Determine the [X, Y] coordinate at the center of the cell enclosing the given text.  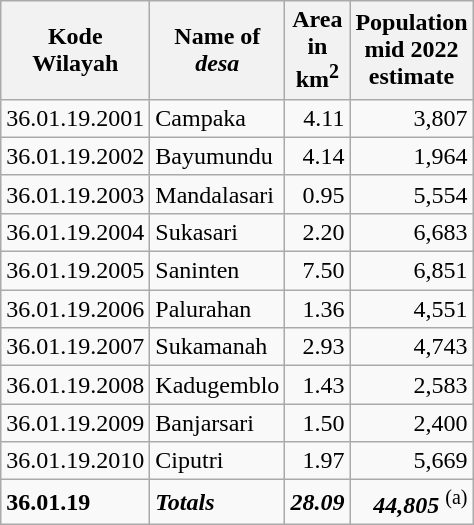
36.01.19.2007 [76, 347]
36.01.19.2004 [76, 232]
2.93 [318, 347]
Palurahan [218, 309]
Kadugemblo [218, 385]
36.01.19.2001 [76, 118]
3,807 [412, 118]
36.01.19.2008 [76, 385]
28.09 [318, 502]
Banjarsari [218, 423]
Mandalasari [218, 194]
1.50 [318, 423]
Sukamanah [218, 347]
7.50 [318, 271]
6,683 [412, 232]
44,805 (a) [412, 502]
Sukasari [218, 232]
Totals [218, 502]
1.97 [318, 461]
Area in km2 [318, 50]
1.36 [318, 309]
36.01.19 [76, 502]
36.01.19.2003 [76, 194]
5,554 [412, 194]
4,743 [412, 347]
36.01.19.2002 [76, 156]
Ciputri [218, 461]
Bayumundu [218, 156]
2,583 [412, 385]
6,851 [412, 271]
0.95 [318, 194]
Campaka [218, 118]
Populationmid 2022estimate [412, 50]
1.43 [318, 385]
4,551 [412, 309]
36.01.19.2009 [76, 423]
4.14 [318, 156]
2.20 [318, 232]
36.01.19.2005 [76, 271]
4.11 [318, 118]
5,669 [412, 461]
Name of desa [218, 50]
36.01.19.2006 [76, 309]
Kode Wilayah [76, 50]
2,400 [412, 423]
Saninten [218, 271]
1,964 [412, 156]
36.01.19.2010 [76, 461]
